Return (x, y) of the center of cell containing provided text 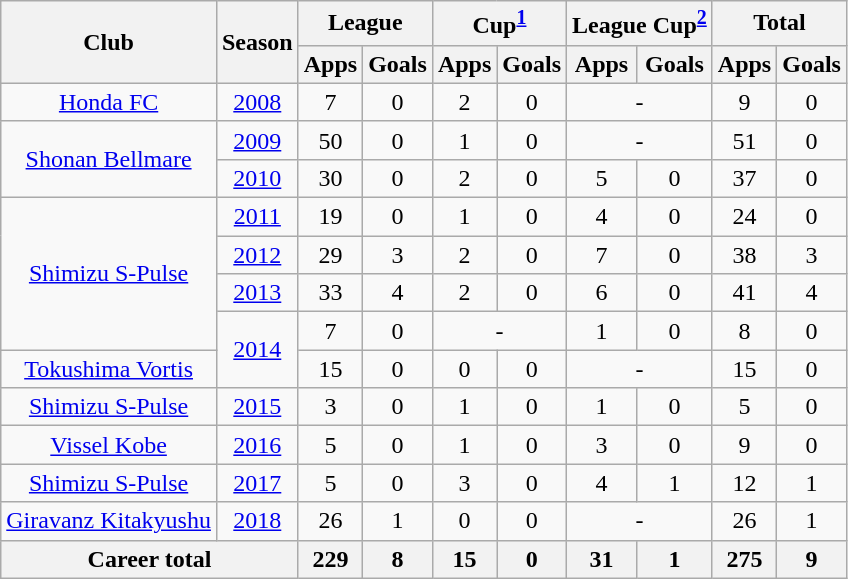
Tokushima Vortis (109, 369)
2014 (257, 350)
Cup1 (499, 24)
2012 (257, 255)
Season (257, 42)
229 (330, 559)
38 (744, 255)
19 (330, 217)
League Cup2 (640, 24)
Honda FC (109, 102)
2011 (257, 217)
2009 (257, 140)
6 (602, 293)
37 (744, 178)
29 (330, 255)
Shonan Bellmare (109, 159)
24 (744, 217)
33 (330, 293)
Career total (150, 559)
Club (109, 42)
275 (744, 559)
2015 (257, 407)
Vissel Kobe (109, 445)
12 (744, 483)
2018 (257, 521)
Giravanz Kitakyushu (109, 521)
League (365, 24)
2013 (257, 293)
2016 (257, 445)
2008 (257, 102)
2017 (257, 483)
50 (330, 140)
2010 (257, 178)
51 (744, 140)
41 (744, 293)
31 (602, 559)
Total (779, 24)
30 (330, 178)
